Detect which cell encompasses the target text, then output its (x, y) center coordinate. 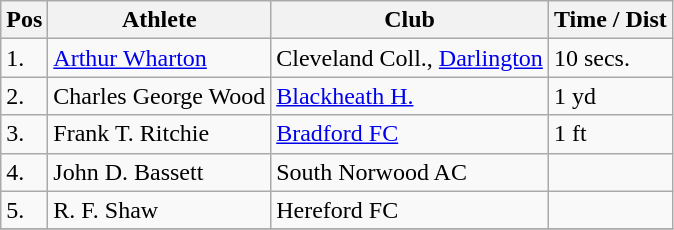
1 yd (610, 96)
Pos (24, 20)
John D. Bassett (160, 172)
Blackheath H. (410, 96)
Hereford FC (410, 210)
5. (24, 210)
Bradford FC (410, 134)
4. (24, 172)
Club (410, 20)
1 ft (610, 134)
10 secs. (610, 58)
Frank T. Ritchie (160, 134)
Arthur Wharton (160, 58)
1. (24, 58)
South Norwood AC (410, 172)
Cleveland Coll., Darlington (410, 58)
Athlete (160, 20)
3. (24, 134)
Charles George Wood (160, 96)
2. (24, 96)
R. F. Shaw (160, 210)
Time / Dist (610, 20)
